Extract the (x, y) coordinate from the center of the cell holding the provided text.  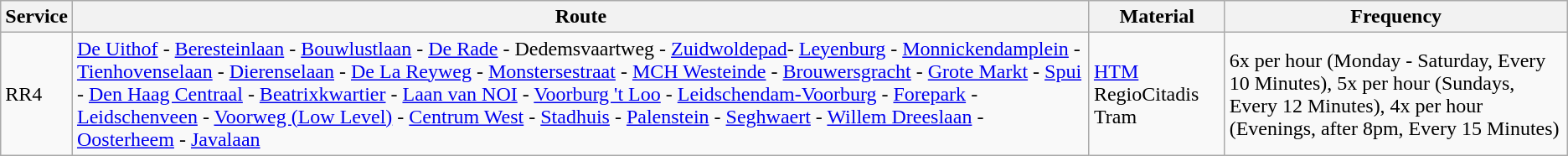
Route (580, 17)
HTM RegioCitadis Tram (1157, 94)
RR4 (37, 94)
Service (37, 17)
Frequency (1395, 17)
Material (1157, 17)
6x per hour (Monday - Saturday, Every 10 Minutes), 5x per hour (Sundays, Every 12 Minutes), 4x per hour (Evenings, after 8pm, Every 15 Minutes) (1395, 94)
